Detect which cell encompasses the target text, then output its (x, y) center coordinate. 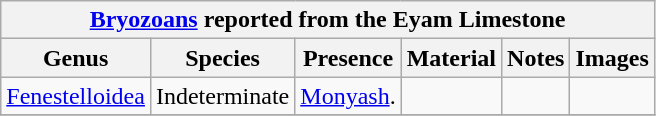
Images (612, 58)
Genus (76, 58)
Notes (536, 58)
Material (451, 58)
Presence (348, 58)
Monyash. (348, 96)
Indeterminate (222, 96)
Species (222, 58)
Fenestelloidea (76, 96)
Bryozoans reported from the Eyam Limestone (328, 20)
